Detect which cell encompasses the target text, then output its (x, y) center coordinate. 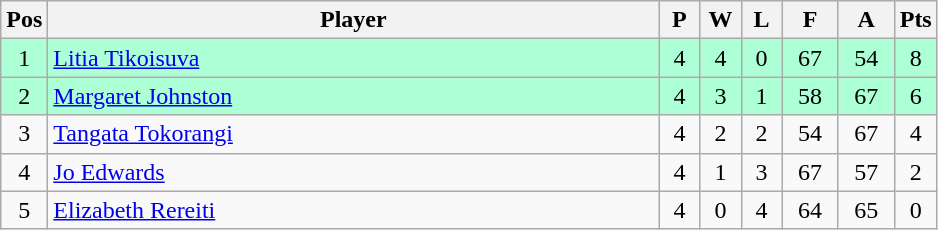
6 (916, 96)
5 (24, 210)
Jo Edwards (354, 172)
A (866, 20)
57 (866, 172)
8 (916, 58)
58 (810, 96)
Margaret Johnston (354, 96)
Litia Tikoisuva (354, 58)
Player (354, 20)
Pts (916, 20)
64 (810, 210)
Pos (24, 20)
Elizabeth Rereiti (354, 210)
P (680, 20)
F (810, 20)
L (762, 20)
65 (866, 210)
Tangata Tokorangi (354, 134)
W (720, 20)
